From the cell containing the given text, extract its center point as (X, Y) coordinate. 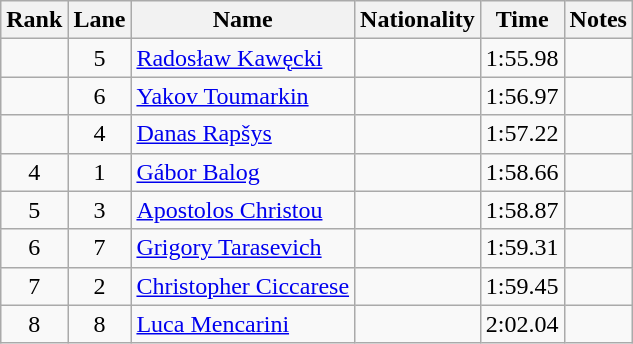
Gábor Balog (243, 172)
Danas Rapšys (243, 134)
2 (100, 286)
Apostolos Christou (243, 210)
Nationality (418, 20)
2:02.04 (522, 324)
Notes (598, 20)
Time (522, 20)
1 (100, 172)
1:59.31 (522, 248)
Christopher Ciccarese (243, 286)
Luca Mencarini (243, 324)
Radosław Kawęcki (243, 58)
1:59.45 (522, 286)
Grigory Tarasevich (243, 248)
1:57.22 (522, 134)
1:55.98 (522, 58)
1:58.87 (522, 210)
3 (100, 210)
Rank (34, 20)
1:56.97 (522, 96)
Lane (100, 20)
1:58.66 (522, 172)
Yakov Toumarkin (243, 96)
Name (243, 20)
